Detect which cell encompasses the target text, then output its (X, Y) center coordinate. 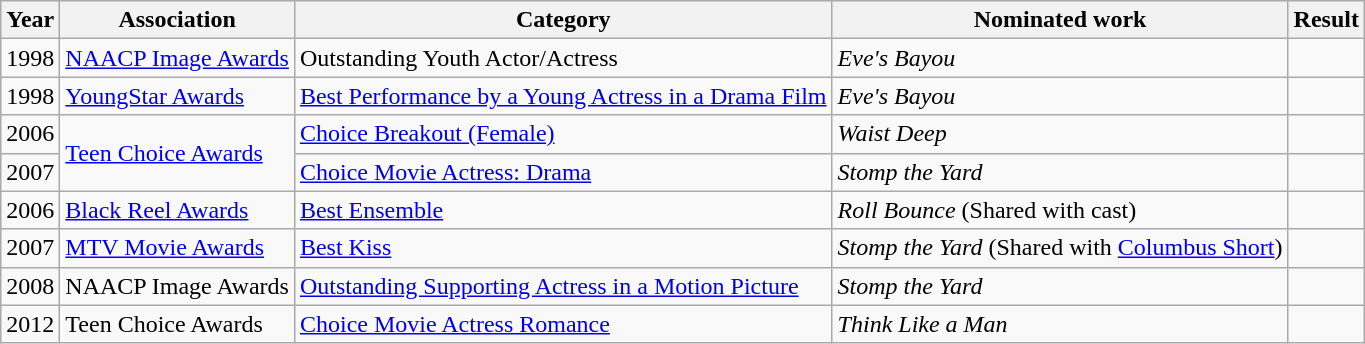
YoungStar Awards (178, 96)
MTV Movie Awards (178, 248)
Nominated work (1060, 20)
2008 (30, 286)
Category (563, 20)
Year (30, 20)
Best Ensemble (563, 210)
Outstanding Supporting Actress in a Motion Picture (563, 286)
2012 (30, 324)
Choice Movie Actress: Drama (563, 172)
Think Like a Man (1060, 324)
Best Performance by a Young Actress in a Drama Film (563, 96)
Black Reel Awards (178, 210)
Choice Movie Actress Romance (563, 324)
Association (178, 20)
Best Kiss (563, 248)
Choice Breakout (Female) (563, 134)
Result (1326, 20)
Waist Deep (1060, 134)
Stomp the Yard (Shared with Columbus Short) (1060, 248)
Outstanding Youth Actor/Actress (563, 58)
Roll Bounce (Shared with cast) (1060, 210)
